For the text-containing cell, return its midpoint in [x, y] coordinate format. 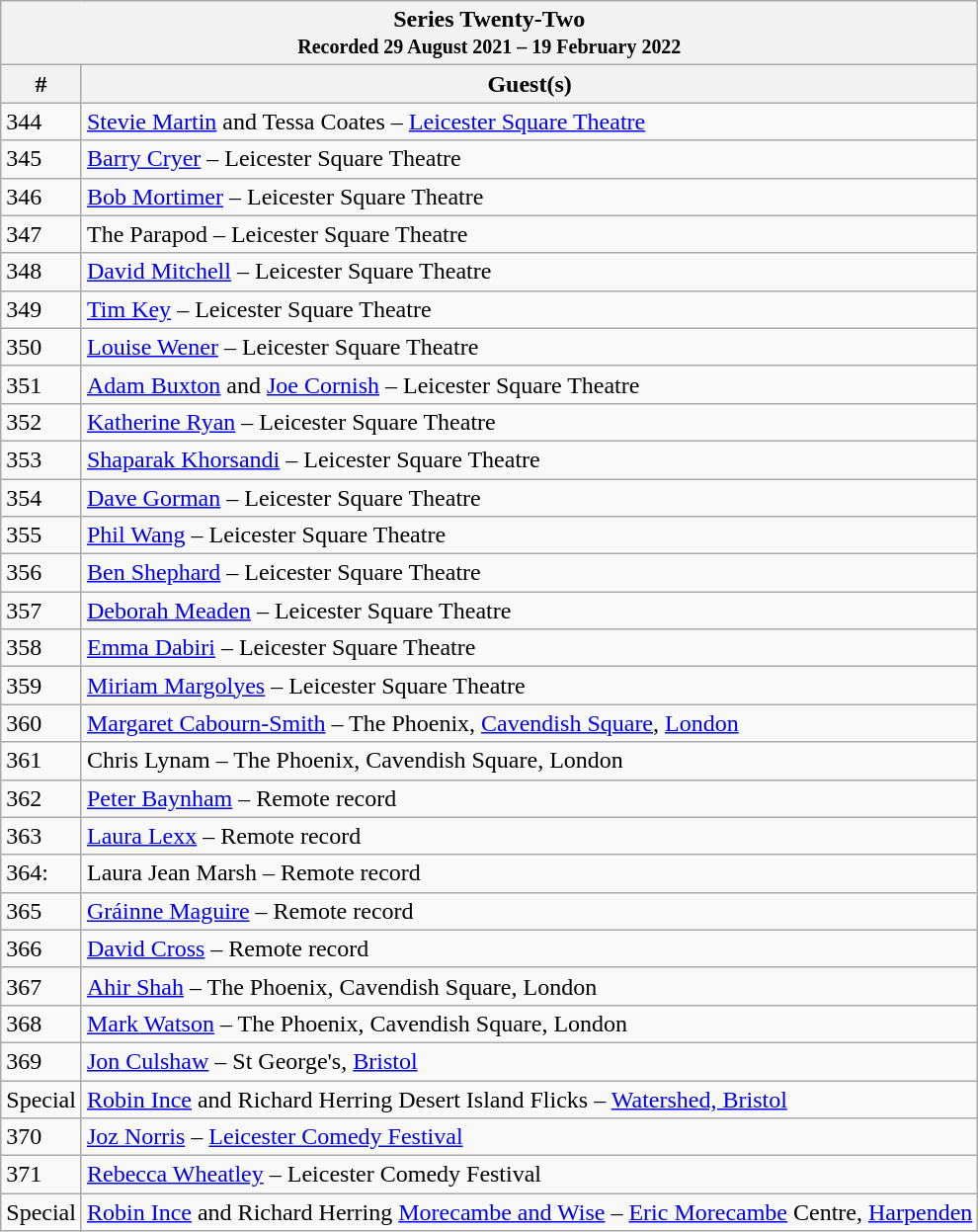
Emma Dabiri – Leicester Square Theatre [530, 648]
Jon Culshaw – St George's, Bristol [530, 1061]
352 [41, 422]
348 [41, 272]
355 [41, 535]
Series Twenty-TwoRecorded 29 August 2021 – 19 February 2022 [490, 34]
366 [41, 948]
356 [41, 573]
Rebecca Wheatley – Leicester Comedy Festival [530, 1175]
Ahir Shah – The Phoenix, Cavendish Square, London [530, 986]
Shaparak Khorsandi – Leicester Square Theatre [530, 459]
349 [41, 309]
Ben Shephard – Leicester Square Theatre [530, 573]
Margaret Cabourn-Smith – The Phoenix, Cavendish Square, London [530, 723]
David Cross – Remote record [530, 948]
347 [41, 234]
Stevie Martin and Tessa Coates – Leicester Square Theatre [530, 122]
369 [41, 1061]
354 [41, 497]
The Parapod – Leicester Square Theatre [530, 234]
358 [41, 648]
367 [41, 986]
Laura Lexx – Remote record [530, 836]
# [41, 84]
357 [41, 611]
Barry Cryer – Leicester Square Theatre [530, 159]
362 [41, 798]
Deborah Meaden – Leicester Square Theatre [530, 611]
363 [41, 836]
Laura Jean Marsh – Remote record [530, 873]
346 [41, 197]
Robin Ince and Richard Herring Morecambe and Wise – Eric Morecambe Centre, Harpenden [530, 1212]
Joz Norris – Leicester Comedy Festival [530, 1137]
361 [41, 761]
353 [41, 459]
Adam Buxton and Joe Cornish – Leicester Square Theatre [530, 384]
Dave Gorman – Leicester Square Theatre [530, 497]
Robin Ince and Richard Herring Desert Island Flicks – Watershed, Bristol [530, 1100]
365 [41, 911]
Peter Baynham – Remote record [530, 798]
Gráinne Maguire – Remote record [530, 911]
Phil Wang – Leicester Square Theatre [530, 535]
Chris Lynam – The Phoenix, Cavendish Square, London [530, 761]
368 [41, 1024]
371 [41, 1175]
345 [41, 159]
344 [41, 122]
Katherine Ryan – Leicester Square Theatre [530, 422]
370 [41, 1137]
359 [41, 686]
Mark Watson – The Phoenix, Cavendish Square, London [530, 1024]
Guest(s) [530, 84]
350 [41, 347]
Tim Key – Leicester Square Theatre [530, 309]
David Mitchell – Leicester Square Theatre [530, 272]
Miriam Margolyes – Leicester Square Theatre [530, 686]
351 [41, 384]
Bob Mortimer – Leicester Square Theatre [530, 197]
364: [41, 873]
Louise Wener – Leicester Square Theatre [530, 347]
360 [41, 723]
